Provide the [X, Y] coordinate of the cell's center where the given text is located.  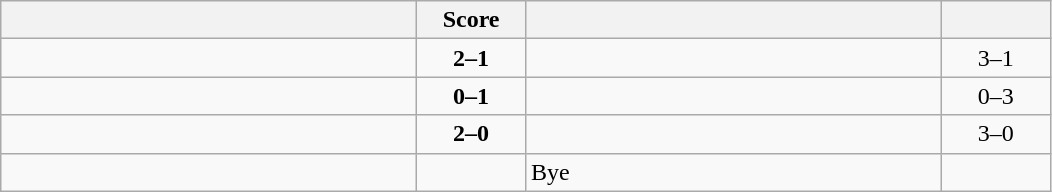
Score [472, 20]
3–0 [996, 134]
2–1 [472, 58]
3–1 [996, 58]
Bye [733, 172]
0–3 [996, 96]
0–1 [472, 96]
2–0 [472, 134]
